Detect which cell encompasses the target text, then output its [x, y] center coordinate. 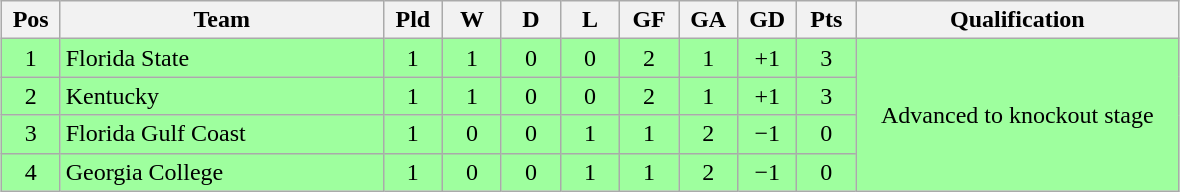
L [590, 20]
GF [650, 20]
Pos [30, 20]
Advanced to knockout stage [1018, 115]
Florida State [222, 58]
Georgia College [222, 172]
Qualification [1018, 20]
GA [708, 20]
Kentucky [222, 96]
Pts [826, 20]
GD [768, 20]
Pld [412, 20]
Florida Gulf Coast [222, 134]
4 [30, 172]
D [530, 20]
W [472, 20]
Team [222, 20]
